Detect which cell encompasses the target text, then output its (x, y) center coordinate. 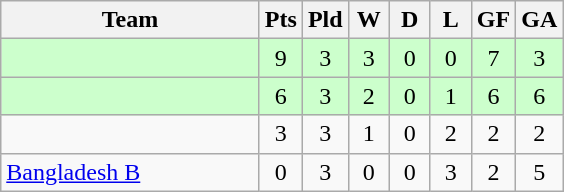
GA (540, 20)
W (368, 20)
Pts (280, 20)
5 (540, 172)
Pld (325, 20)
GF (493, 20)
D (410, 20)
Team (130, 20)
L (450, 20)
Bangladesh B (130, 172)
9 (280, 58)
7 (493, 58)
